Detect which cell encompasses the target text, then output its [X, Y] center coordinate. 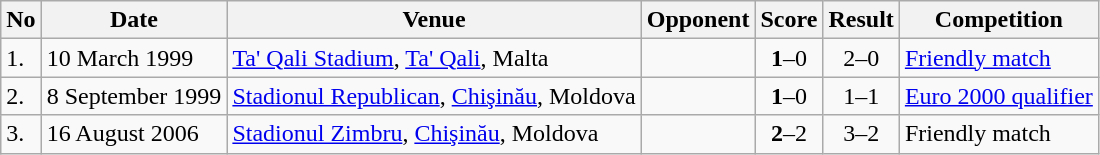
No [21, 20]
Euro 2000 qualifier [998, 96]
8 September 1999 [134, 96]
2–2 [789, 134]
Stadionul Zimbru, Chişinău, Moldova [434, 134]
2–0 [861, 58]
Result [861, 20]
Opponent [698, 20]
2. [21, 96]
Ta' Qali Stadium, Ta' Qali, Malta [434, 58]
Venue [434, 20]
10 March 1999 [134, 58]
Score [789, 20]
16 August 2006 [134, 134]
3–2 [861, 134]
Date [134, 20]
1. [21, 58]
1–1 [861, 96]
Competition [998, 20]
3. [21, 134]
Stadionul Republican, Chişinău, Moldova [434, 96]
